Pinpoint the cell where the given text exists, returning its [X, Y] midpoint coordinate. 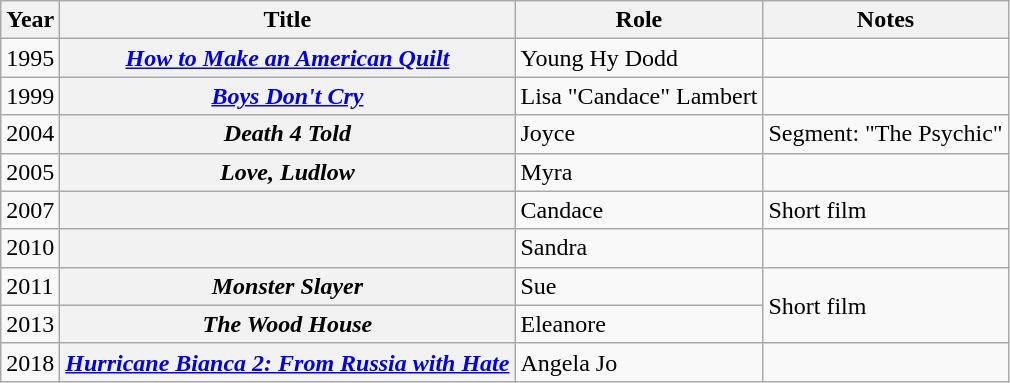
Young Hy Dodd [639, 58]
Angela Jo [639, 362]
Year [30, 20]
The Wood House [288, 324]
2005 [30, 172]
Role [639, 20]
Sue [639, 286]
2010 [30, 248]
Eleanore [639, 324]
Title [288, 20]
1995 [30, 58]
Candace [639, 210]
Lisa "Candace" Lambert [639, 96]
2007 [30, 210]
Segment: "The Psychic" [886, 134]
2004 [30, 134]
2011 [30, 286]
Myra [639, 172]
2018 [30, 362]
Notes [886, 20]
Hurricane Bianca 2: From Russia with Hate [288, 362]
2013 [30, 324]
1999 [30, 96]
Joyce [639, 134]
Sandra [639, 248]
How to Make an American Quilt [288, 58]
Love, Ludlow [288, 172]
Boys Don't Cry [288, 96]
Monster Slayer [288, 286]
Death 4 Told [288, 134]
